Scan for the cell matching the given text and deliver its (X, Y) coordinate at center. 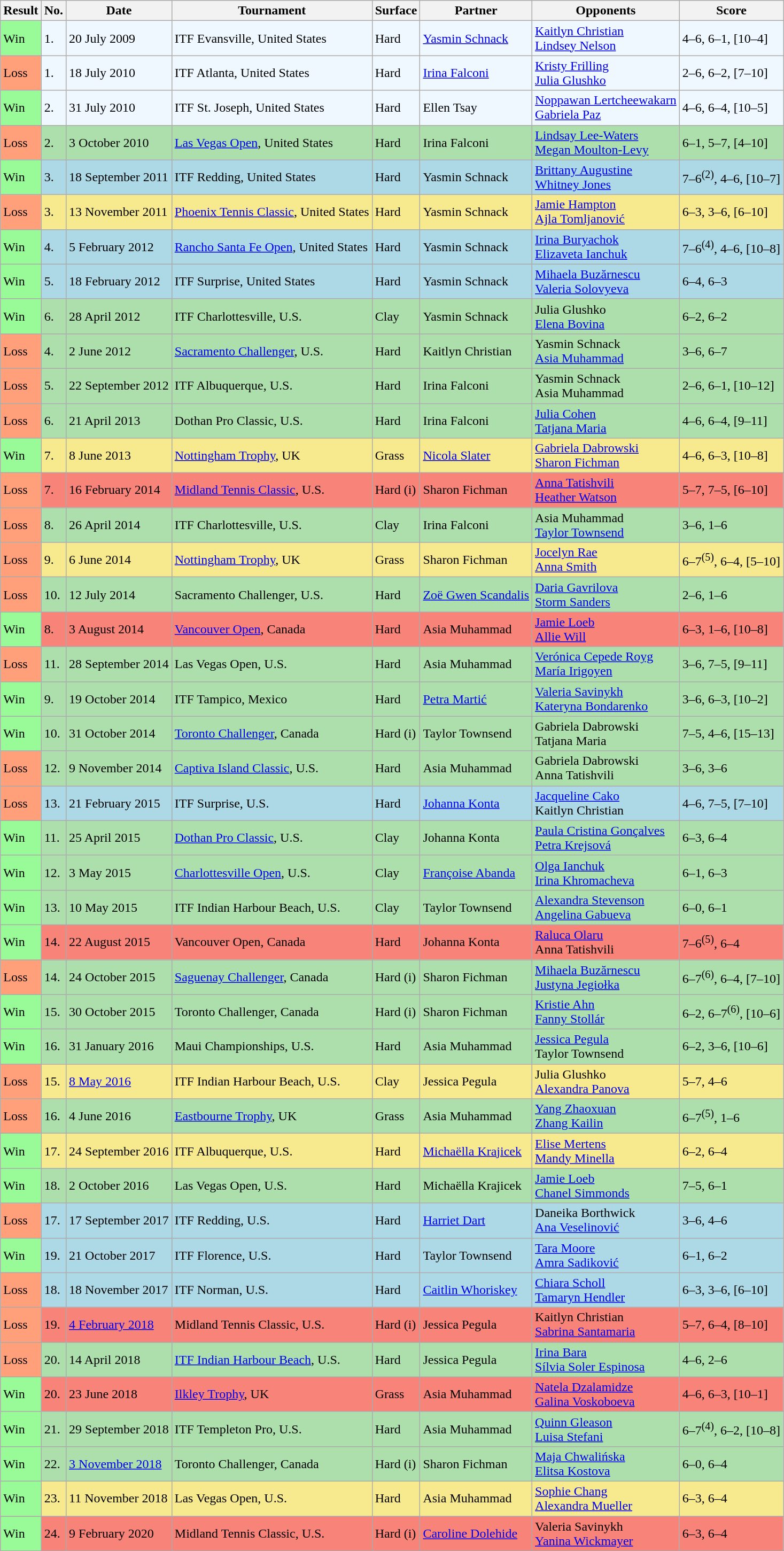
3 October 2010 (119, 142)
Kaitlyn Christian Sabrina Santamaria (606, 1324)
Jocelyn Rae Anna Smith (606, 560)
Valeria Savinykh Yanina Wickmayer (606, 1533)
4–6, 7–5, [7–10] (731, 803)
ITF Surprise, U.S. (271, 803)
5–7, 7–5, [6–10] (731, 491)
18 November 2017 (119, 1290)
Gabriela Dabrowski Tatjana Maria (606, 733)
2 October 2016 (119, 1185)
Tournament (271, 11)
Petra Martić (476, 699)
6–3, 1–6, [10–8] (731, 630)
Mihaela Buzărnescu Justyna Jegiołka (606, 977)
Zoë Gwen Scandalis (476, 594)
31 January 2016 (119, 1046)
Captiva Island Classic, U.S. (271, 769)
Olga Ianchuk Irina Khromacheva (606, 872)
ITF Redding, United States (271, 177)
3–6, 7–5, [9–11] (731, 664)
6–2, 6–7(6), [10–6] (731, 1012)
7–6(4), 4–6, [10–8] (731, 247)
6–2, 3–6, [10–6] (731, 1046)
23. (53, 1499)
Nicola Slater (476, 455)
4 June 2016 (119, 1116)
6–1, 5–7, [4–10] (731, 142)
Maja Chwalińska Elitsa Kostova (606, 1463)
4–6, 6–3, [10–8] (731, 455)
2–6, 6–1, [10–12] (731, 386)
19 October 2014 (119, 699)
3–6, 4–6 (731, 1221)
Anna Tatishvili Heather Watson (606, 491)
Result (21, 11)
Jessica Pegula Taylor Townsend (606, 1046)
11 November 2018 (119, 1499)
Raluca Olaru Anna Tatishvili (606, 942)
Gabriela Dabrowski Sharon Fichman (606, 455)
ITF Atlanta, United States (271, 73)
Daria Gavrilova Storm Sanders (606, 594)
6–0, 6–1 (731, 908)
Harriet Dart (476, 1221)
3 August 2014 (119, 630)
ITF Tampico, Mexico (271, 699)
2 June 2012 (119, 351)
Alexandra Stevenson Angelina Gabueva (606, 908)
ITF St. Joseph, United States (271, 108)
Natela Dzalamidze Galina Voskoboeva (606, 1394)
6–1, 6–2 (731, 1255)
10 May 2015 (119, 908)
7–6(2), 4–6, [10–7] (731, 177)
7–5, 4–6, [15–13] (731, 733)
4–6, 6–1, [10–4] (731, 38)
6 June 2014 (119, 560)
24 September 2016 (119, 1151)
2–6, 6–2, [7–10] (731, 73)
No. (53, 11)
22 September 2012 (119, 386)
4–6, 6–4, [9–11] (731, 420)
ITF Redding, U.S. (271, 1221)
6–4, 6–3 (731, 281)
Noppawan Lertcheewakarn Gabriela Paz (606, 108)
5–7, 6–4, [8–10] (731, 1324)
Kristy Frilling Julia Glushko (606, 73)
Kaitlyn Christian (476, 351)
Irina Bara Sílvia Soler Espinosa (606, 1360)
25 April 2015 (119, 838)
Lindsay Lee-Waters Megan Moulton-Levy (606, 142)
Daneika Borthwick Ana Veselinović (606, 1221)
Irina Buryachok Elizaveta Ianchuk (606, 247)
2–6, 1–6 (731, 594)
Elise Mertens Mandy Minella (606, 1151)
3–6, 1–6 (731, 525)
22 August 2015 (119, 942)
24 October 2015 (119, 977)
Ellen Tsay (476, 108)
Kaitlyn Christian Lindsey Nelson (606, 38)
3 May 2015 (119, 872)
Ilkley Trophy, UK (271, 1394)
8 May 2016 (119, 1082)
Kristie Ahn Fanny Stollár (606, 1012)
Eastbourne Trophy, UK (271, 1116)
4–6, 2–6 (731, 1360)
Julia Glushko Alexandra Panova (606, 1082)
21 October 2017 (119, 1255)
7–6(5), 6–4 (731, 942)
Asia Muhammad Taylor Townsend (606, 525)
Chiara Scholl Tamaryn Hendler (606, 1290)
6–7(5), 1–6 (731, 1116)
Opponents (606, 11)
4 February 2018 (119, 1324)
Caroline Dolehide (476, 1533)
ITF Evansville, United States (271, 38)
21 February 2015 (119, 803)
Jamie Loeb Allie Will (606, 630)
Valeria Savinykh Kateryna Bondarenko (606, 699)
9 February 2020 (119, 1533)
Verónica Cepede Royg María Irigoyen (606, 664)
Gabriela Dabrowski Anna Tatishvili (606, 769)
21 April 2013 (119, 420)
6–2, 6–2 (731, 316)
31 July 2010 (119, 108)
30 October 2015 (119, 1012)
24. (53, 1533)
Rancho Santa Fe Open, United States (271, 247)
5 February 2012 (119, 247)
Saguenay Challenger, Canada (271, 977)
3 November 2018 (119, 1463)
20 July 2009 (119, 38)
6–7(5), 6–4, [5–10] (731, 560)
ITF Norman, U.S. (271, 1290)
Quinn Gleason Luisa Stefani (606, 1429)
Françoise Abanda (476, 872)
ITF Templeton Pro, U.S. (271, 1429)
6–7(4), 6–2, [10–8] (731, 1429)
Julia Glushko Elena Bovina (606, 316)
Phoenix Tennis Classic, United States (271, 212)
21. (53, 1429)
Sophie Chang Alexandra Mueller (606, 1499)
9 November 2014 (119, 769)
3–6, 6–7 (731, 351)
22. (53, 1463)
Jacqueline Cako Kaitlyn Christian (606, 803)
3–6, 3–6 (731, 769)
18 July 2010 (119, 73)
23 June 2018 (119, 1394)
6–1, 6–3 (731, 872)
18 September 2011 (119, 177)
6–7(6), 6–4, [7–10] (731, 977)
6–2, 6–4 (731, 1151)
14 April 2018 (119, 1360)
Brittany Augustine Whitney Jones (606, 177)
28 September 2014 (119, 664)
12 July 2014 (119, 594)
28 April 2012 (119, 316)
18 February 2012 (119, 281)
Yang Zhaoxuan Zhang Kailin (606, 1116)
Julia Cohen Tatjana Maria (606, 420)
5–7, 4–6 (731, 1082)
29 September 2018 (119, 1429)
26 April 2014 (119, 525)
Date (119, 11)
4–6, 6–4, [10–5] (731, 108)
ITF Florence, U.S. (271, 1255)
Surface (396, 11)
Partner (476, 11)
Mihaela Buzărnescu Valeria Solovyeva (606, 281)
8 June 2013 (119, 455)
Score (731, 11)
Tara Moore Amra Sadiković (606, 1255)
6–0, 6–4 (731, 1463)
17 September 2017 (119, 1221)
7–5, 6–1 (731, 1185)
ITF Surprise, United States (271, 281)
Caitlin Whoriskey (476, 1290)
Maui Championships, U.S. (271, 1046)
3–6, 6–3, [10–2] (731, 699)
Charlottesville Open, U.S. (271, 872)
Jamie Hampton Ajla Tomljanović (606, 212)
31 October 2014 (119, 733)
Jamie Loeb Chanel Simmonds (606, 1185)
Paula Cristina Gonçalves Petra Krejsová (606, 838)
13 November 2011 (119, 212)
Las Vegas Open, United States (271, 142)
4–6, 6–3, [10–1] (731, 1394)
16 February 2014 (119, 491)
